Pinpoint the cell where the given text exists, returning its [x, y] midpoint coordinate. 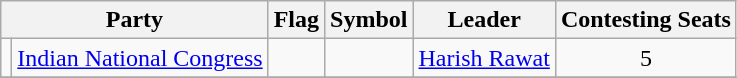
Party [134, 20]
Symbol [369, 20]
Leader [484, 20]
Contesting Seats [646, 20]
Indian National Congress [140, 58]
5 [646, 58]
Flag [296, 20]
Harish Rawat [484, 58]
